Extract the [x, y] coordinate from the center of the cell holding the provided text.  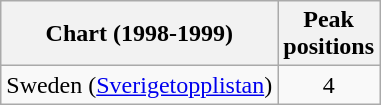
Peakpositions [329, 34]
Sweden (Sverigetopplistan) [140, 85]
4 [329, 85]
Chart (1998-1999) [140, 34]
